Pinpoint the cell where the given text exists, returning its [X, Y] midpoint coordinate. 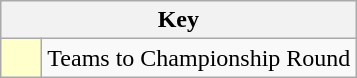
Teams to Championship Round [199, 58]
Key [178, 20]
